Pinpoint the cell where the given text exists, returning its [x, y] midpoint coordinate. 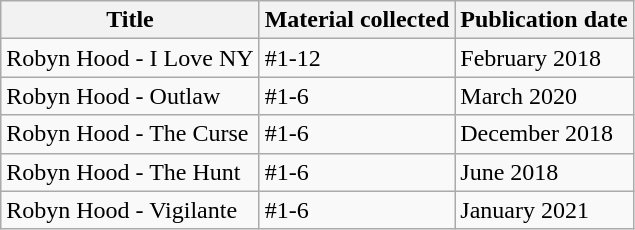
Robyn Hood - The Hunt [130, 172]
Robyn Hood - The Curse [130, 134]
Material collected [357, 20]
#1-12 [357, 58]
January 2021 [544, 210]
Publication date [544, 20]
December 2018 [544, 134]
Robyn Hood - Vigilante [130, 210]
Robyn Hood - Outlaw [130, 96]
March 2020 [544, 96]
Title [130, 20]
Robyn Hood - I Love NY [130, 58]
February 2018 [544, 58]
June 2018 [544, 172]
